Extract the (x, y) coordinate from the center of the cell holding the provided text.  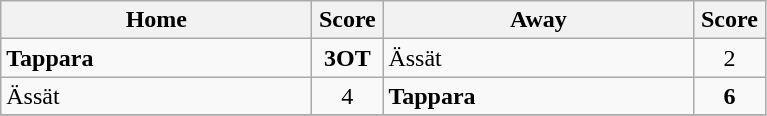
3OT (348, 58)
Home (156, 20)
6 (730, 96)
Away (538, 20)
4 (348, 96)
2 (730, 58)
